Scan for the cell matching the given text and deliver its [X, Y] coordinate at center. 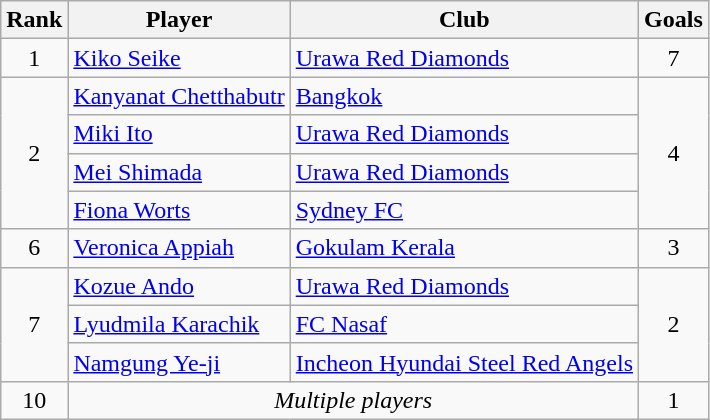
Kiko Seike [179, 58]
Club [464, 20]
6 [34, 248]
Gokulam Kerala [464, 248]
Mei Shimada [179, 172]
Kanyanat Chetthabutr [179, 96]
4 [674, 153]
Incheon Hyundai Steel Red Angels [464, 362]
Goals [674, 20]
Multiple players [354, 400]
Fiona Worts [179, 210]
3 [674, 248]
FC Nasaf [464, 324]
Namgung Ye-ji [179, 362]
Sydney FC [464, 210]
Kozue Ando [179, 286]
Player [179, 20]
Miki Ito [179, 134]
Rank [34, 20]
Lyudmila Karachik [179, 324]
Veronica Appiah [179, 248]
10 [34, 400]
Bangkok [464, 96]
